Locate the cell with the specified text and output its [x, y] center coordinate. 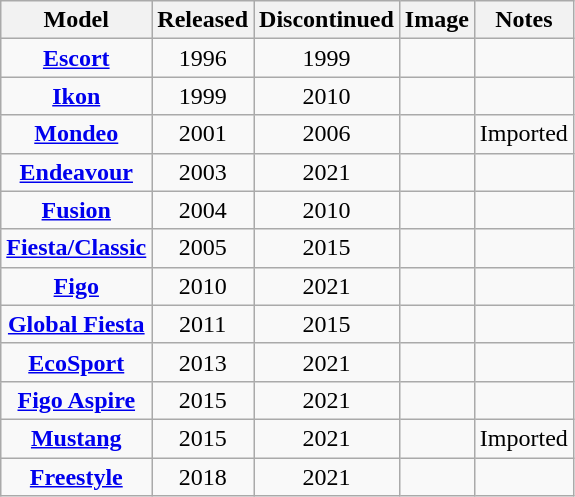
Fiesta/Classic [76, 248]
Figo [76, 286]
Mondeo [76, 134]
2004 [203, 210]
Global Fiesta [76, 324]
2013 [203, 362]
2003 [203, 172]
Notes [524, 20]
Fusion [76, 210]
Escort [76, 58]
Figo Aspire [76, 400]
Freestyle [76, 477]
2011 [203, 324]
2006 [327, 134]
Image [436, 20]
Endeavour [76, 172]
Released [203, 20]
EcoSport [76, 362]
Discontinued [327, 20]
Mustang [76, 438]
1996 [203, 58]
Ikon [76, 96]
2018 [203, 477]
2001 [203, 134]
Model [76, 20]
2005 [203, 248]
